Determine the [X, Y] coordinate at the center of the cell enclosing the given text.  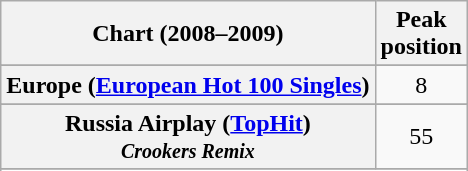
Europe (European Hot 100 Singles) [188, 85]
8 [421, 85]
Russia Airplay (TopHit)Crookers Remix [188, 136]
Chart (2008–2009) [188, 34]
55 [421, 136]
Peakposition [421, 34]
